Scan for the cell matching the given text and deliver its (X, Y) coordinate at center. 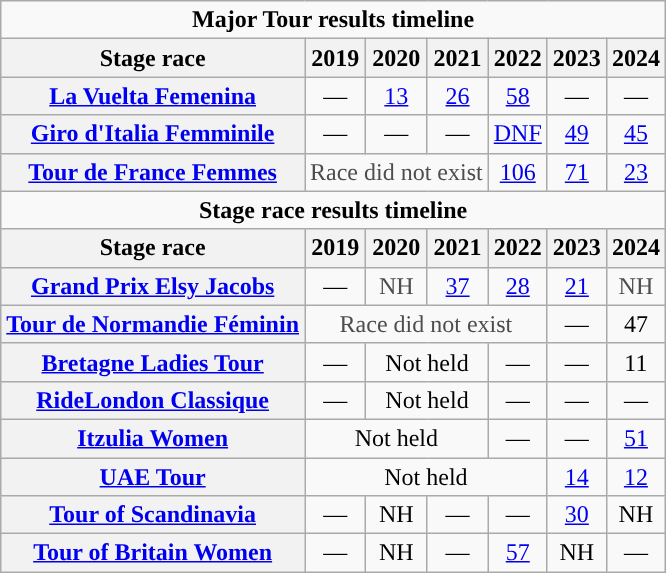
30 (576, 515)
21 (576, 286)
14 (576, 477)
Itzulia Women (153, 438)
28 (518, 286)
106 (518, 172)
Giro d'Italia Femminile (153, 134)
Stage race results timeline (334, 210)
RideLondon Classique (153, 400)
Tour of Britain Women (153, 553)
Tour de Normandie Féminin (153, 324)
13 (396, 96)
Grand Prix Elsy Jacobs (153, 286)
57 (518, 553)
Major Tour results timeline (334, 20)
DNF (518, 134)
47 (636, 324)
11 (636, 362)
23 (636, 172)
Tour of Scandinavia (153, 515)
26 (458, 96)
45 (636, 134)
La Vuelta Femenina (153, 96)
37 (458, 286)
49 (576, 134)
51 (636, 438)
Bretagne Ladies Tour (153, 362)
12 (636, 477)
71 (576, 172)
Tour de France Femmes (153, 172)
UAE Tour (153, 477)
58 (518, 96)
